Return the [X, Y] coordinate for the center point of the cell that contains the specified text.  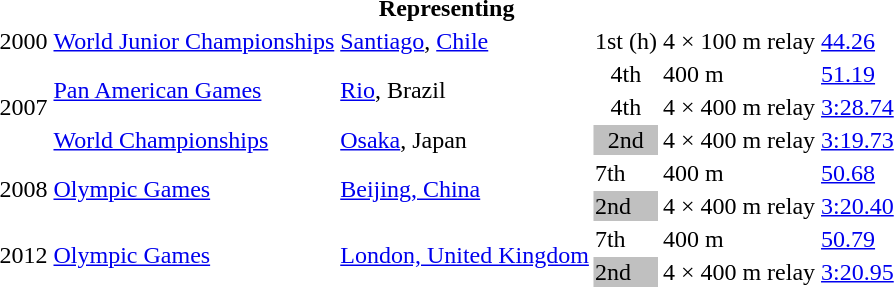
Osaka, Japan [465, 140]
World Championships [194, 140]
Beijing, China [465, 190]
Pan American Games [194, 90]
London, United Kingdom [465, 256]
World Junior Championships [194, 41]
4 × 100 m relay [738, 41]
Santiago, Chile [465, 41]
1st (h) [626, 41]
Rio, Brazil [465, 90]
